Determine the [X, Y] coordinate at the center of the cell enclosing the given text.  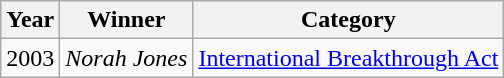
Category [348, 20]
International Breakthrough Act [348, 58]
Norah Jones [126, 58]
Year [30, 20]
2003 [30, 58]
Winner [126, 20]
